Pinpoint the cell where the given text exists, returning its (X, Y) midpoint coordinate. 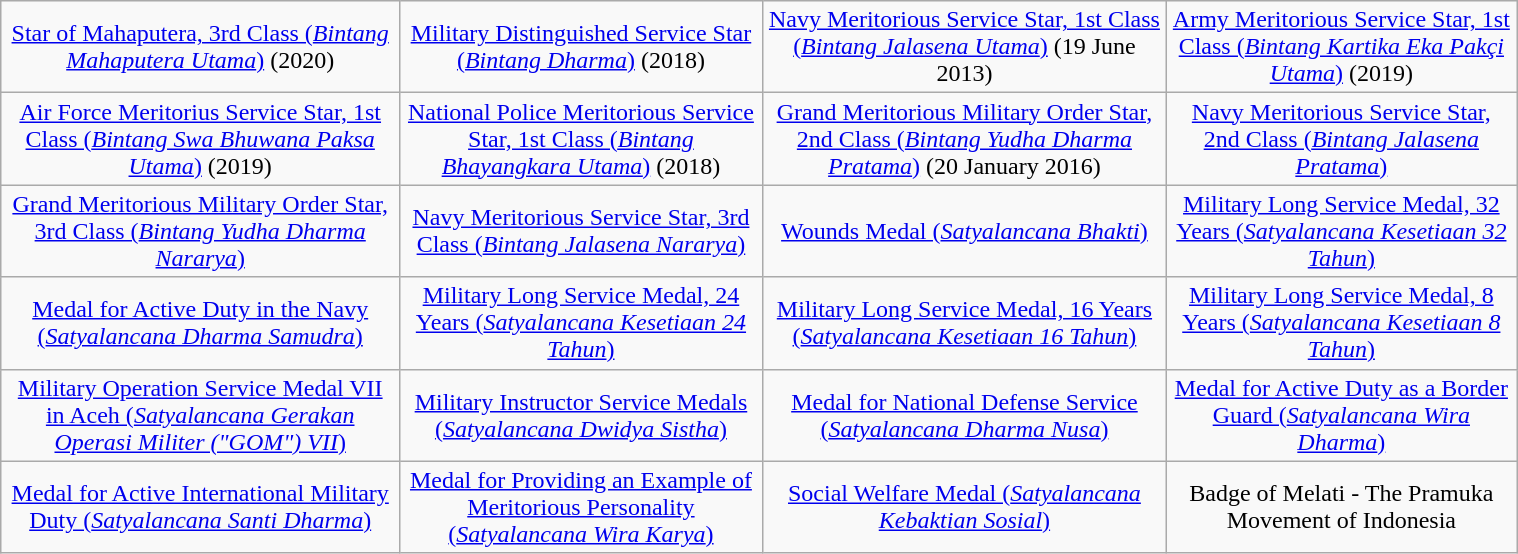
Army Meritorious Service Star, 1st Class (Bintang Kartika Eka Pakçi Utama) (2019) (1342, 47)
Military Long Service Medal, 8 Years (Satyalancana Kesetiaan 8 Tahun) (1342, 323)
Grand Meritorious Military Order Star, 3rd Class (Bintang Yudha Dharma Nararya) (200, 231)
Medal for Active Duty in the Navy (Satyalancana Dharma Samudra) (200, 323)
Military Operation Service Medal VII in Aceh (Satyalancana Gerakan Operasi Militer ("GOM") VII) (200, 415)
Navy Meritorious Service Star, 1st Class (Bintang Jalasena Utama) (19 June 2013) (964, 47)
Military Long Service Medal, 32 Years (Satyalancana Kesetiaan 32 Tahun) (1342, 231)
Star of Mahaputera, 3rd Class (Bintang Mahaputera Utama) (2020) (200, 47)
Wounds Medal (Satyalancana Bhakti) (964, 231)
National Police Meritorious Service Star, 1st Class (Bintang Bhayangkara Utama) (2018) (581, 139)
Medal for Active Duty as a Border Guard (Satyalancana Wira Dharma) (1342, 415)
Social Welfare Medal (Satyalancana Kebaktian Sosial) (964, 507)
Military Long Service Medal, 24 Years (Satyalancana Kesetiaan 24 Tahun) (581, 323)
Medal for Active International Military Duty (Satyalancana Santi Dharma) (200, 507)
Navy Meritorious Service Star, 3rd Class (Bintang Jalasena Nararya) (581, 231)
Military Distinguished Service Star (Bintang Dharma) (2018) (581, 47)
Medal for Providing an Example of Meritorious Personality (Satyalancana Wira Karya) (581, 507)
Medal for National Defense Service (Satyalancana Dharma Nusa) (964, 415)
Grand Meritorious Military Order Star, 2nd Class (Bintang Yudha Dharma Pratama) (20 January 2016) (964, 139)
Badge of Melati - The Pramuka Movement of Indonesia (1342, 507)
Navy Meritorious Service Star, 2nd Class (Bintang Jalasena Pratama) (1342, 139)
Military Long Service Medal, 16 Years (Satyalancana Kesetiaan 16 Tahun) (964, 323)
Military Instructor Service Medals (Satyalancana Dwidya Sistha) (581, 415)
Air Force Meritorius Service Star, 1st Class (Bintang Swa Bhuwana Paksa Utama) (2019) (200, 139)
